Return [x, y] of the center of cell containing provided text 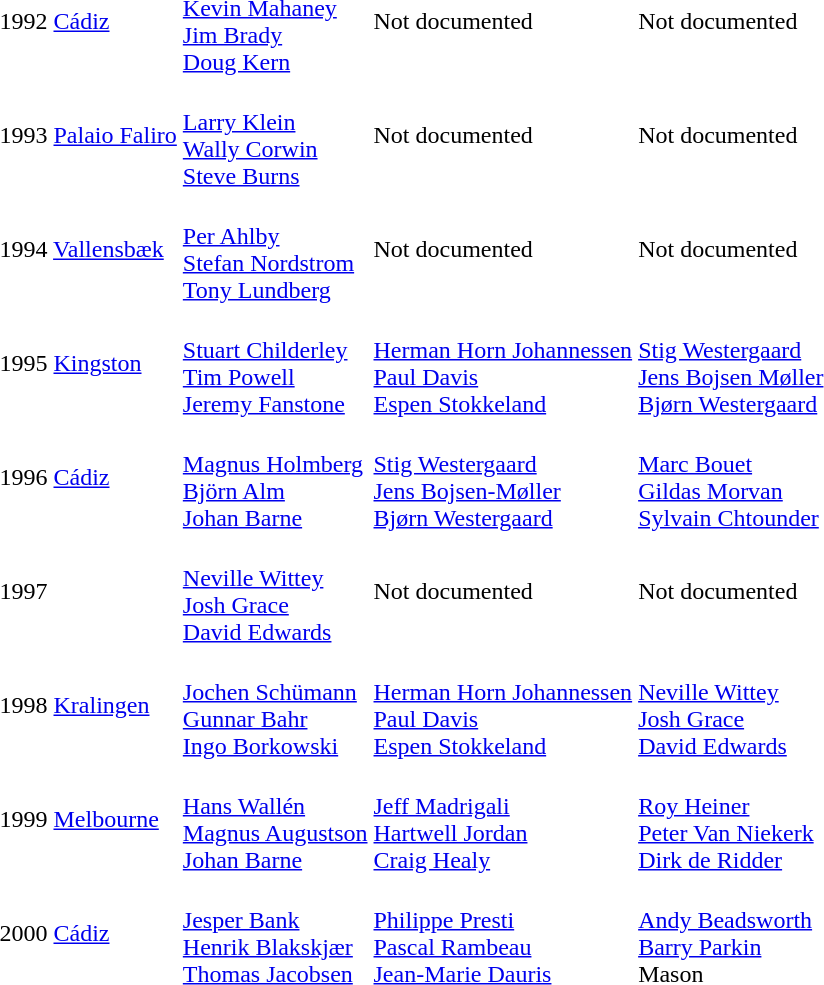
Stig WestergaardJens Bojsen-MøllerBjørn Westergaard [503, 478]
Per AhlbyStefan NordstromTony Lundberg [275, 250]
Hans Wallén Magnus AugustsonJohan Barne [275, 820]
Neville WitteyJosh GraceDavid Edwards [275, 592]
Stuart ChilderleyTim PowellJeremy Fanstone [275, 364]
Magnus HolmbergBjörn AlmJohan Barne [275, 478]
Jochen Schümann Gunnar Bahr Ingo Borkowski [275, 706]
Jeff MadrigaliHartwell JordanCraig Healy [503, 820]
Larry KleinWally CorwinSteve Burns [275, 136]
